Return (x, y) of the center of cell containing provided text 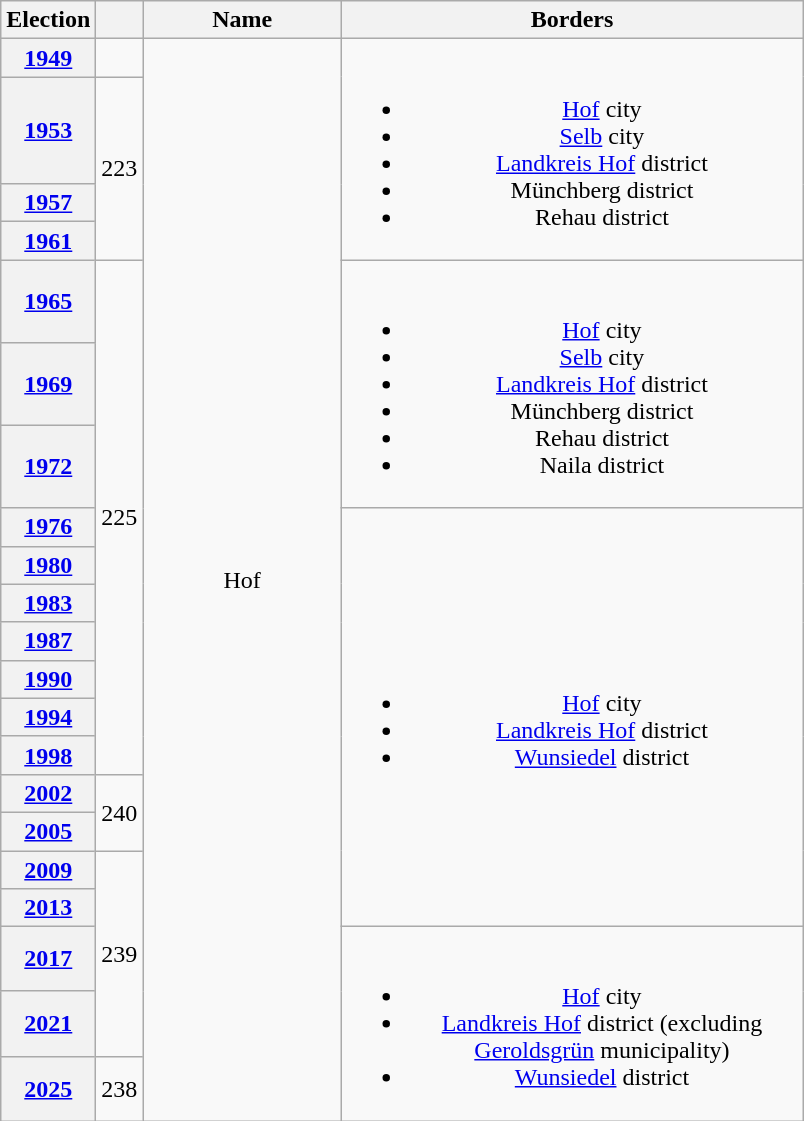
2005 (48, 831)
1949 (48, 58)
1969 (48, 384)
2002 (48, 793)
2021 (48, 1024)
1994 (48, 717)
Election (48, 20)
1957 (48, 203)
1972 (48, 466)
Hof cityLandkreis Hof district (excluding Geroldsgrün municipality)Wunsiedel district (572, 1024)
2013 (48, 908)
239 (120, 953)
225 (120, 517)
2009 (48, 869)
1961 (48, 241)
1976 (48, 527)
240 (120, 812)
1965 (48, 302)
Name (242, 20)
Hof cityLandkreis Hof districtWunsiedel district (572, 718)
1998 (48, 755)
2017 (48, 960)
2025 (48, 1088)
1953 (48, 130)
Hof citySelb cityLandkreis Hof districtMünchberg districtRehau districtNaila district (572, 384)
1980 (48, 565)
Hof citySelb cityLandkreis Hof districtMünchberg districtRehau district (572, 150)
Hof (242, 580)
Borders (572, 20)
1983 (48, 603)
238 (120, 1088)
223 (120, 168)
1987 (48, 641)
1990 (48, 679)
